Return (X, Y) of the center of cell containing provided text 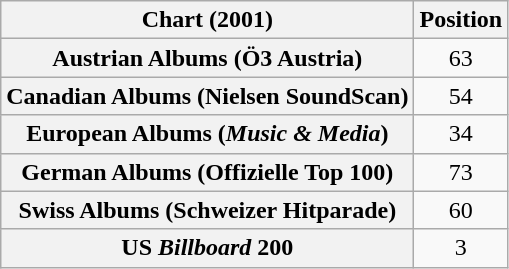
73 (461, 172)
34 (461, 134)
Swiss Albums (Schweizer Hitparade) (208, 210)
Canadian Albums (Nielsen SoundScan) (208, 96)
German Albums (Offizielle Top 100) (208, 172)
63 (461, 58)
3 (461, 248)
European Albums (Music & Media) (208, 134)
60 (461, 210)
Austrian Albums (Ö3 Austria) (208, 58)
US Billboard 200 (208, 248)
54 (461, 96)
Chart (2001) (208, 20)
Position (461, 20)
